Scan for the cell matching the given text and deliver its (x, y) coordinate at center. 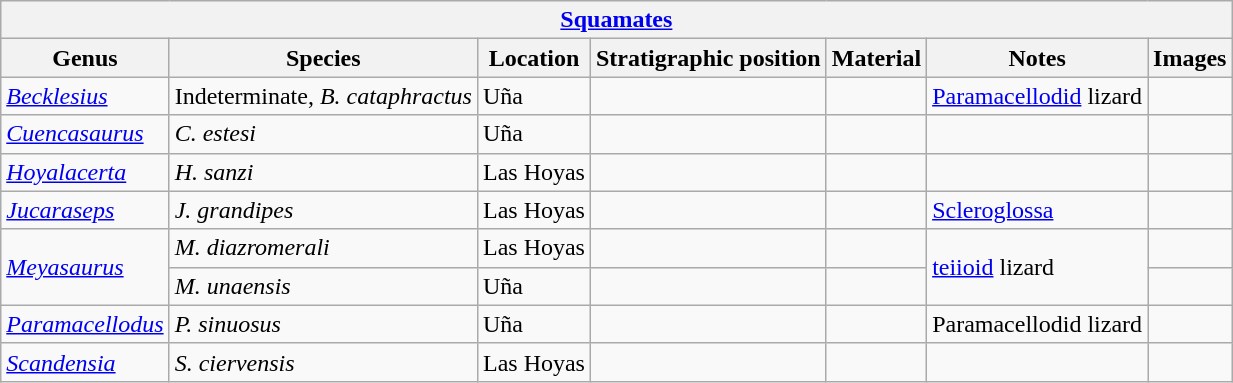
P. sinuosus (323, 324)
J. grandipes (323, 210)
M. diazromerali (323, 248)
Paramacellodus (85, 324)
C. estesi (323, 134)
Scleroglossa (1038, 210)
Jucaraseps (85, 210)
Material (876, 58)
Indeterminate, B. cataphractus (323, 96)
H. sanzi (323, 172)
Genus (85, 58)
Stratigraphic position (708, 58)
Squamates (616, 20)
Images (1190, 58)
Cuencasaurus (85, 134)
teiioid lizard (1038, 267)
Scandensia (85, 362)
Location (534, 58)
Hoyalacerta (85, 172)
Species (323, 58)
M. unaensis (323, 286)
Becklesius (85, 96)
S. ciervensis (323, 362)
Meyasaurus (85, 267)
Notes (1038, 58)
